Return the [x, y] coordinate for the center point of the cell that contains the specified text.  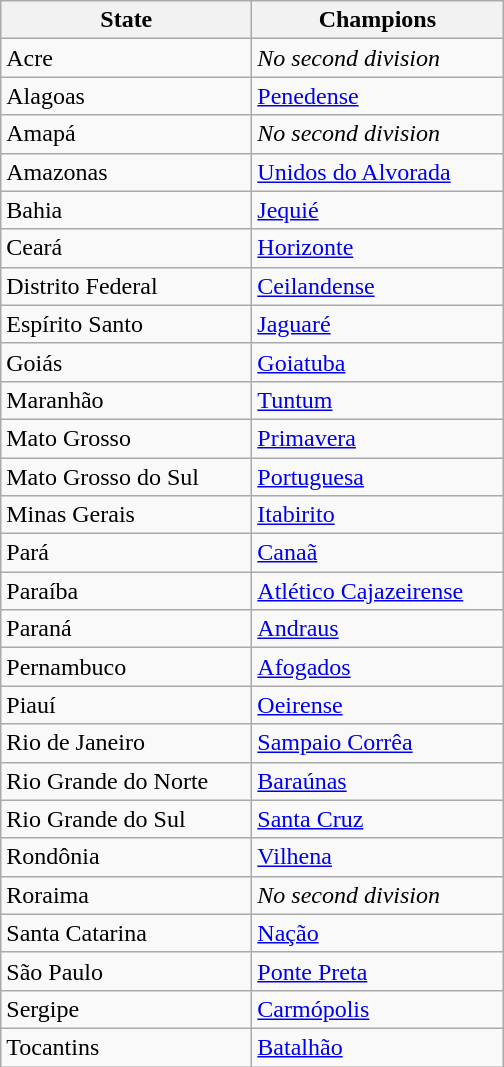
Horizonte [378, 248]
Baraúnas [378, 781]
Rio Grande do Sul [126, 819]
Atlético Cajazeirense [378, 591]
Espírito Santo [126, 324]
Primavera [378, 438]
State [126, 20]
Paraná [126, 629]
Canaã [378, 553]
Santa Cruz [378, 819]
Amapá [126, 134]
Maranhão [126, 400]
Mato Grosso do Sul [126, 477]
Ponte Preta [378, 971]
Carmópolis [378, 1009]
Batalhão [378, 1047]
Ceará [126, 248]
Andraus [378, 629]
Unidos do Alvorada [378, 172]
Goiatuba [378, 362]
Jaguaré [378, 324]
Penedense [378, 96]
Amazonas [126, 172]
Sampaio Corrêa [378, 743]
Afogados [378, 667]
Rondônia [126, 857]
Portuguesa [378, 477]
Oeirense [378, 705]
Acre [126, 58]
Champions [378, 20]
Rio Grande do Norte [126, 781]
Jequié [378, 210]
Bahia [126, 210]
Tuntum [378, 400]
Vilhena [378, 857]
Piauí [126, 705]
Sergipe [126, 1009]
Goiás [126, 362]
Itabirito [378, 515]
Minas Gerais [126, 515]
São Paulo [126, 971]
Rio de Janeiro [126, 743]
Santa Catarina [126, 933]
Tocantins [126, 1047]
Alagoas [126, 96]
Ceilandense [378, 286]
Pará [126, 553]
Roraima [126, 895]
Distrito Federal [126, 286]
Pernambuco [126, 667]
Paraíba [126, 591]
Nação [378, 933]
Mato Grosso [126, 438]
